Pinpoint the cell where the given text exists, returning its [X, Y] midpoint coordinate. 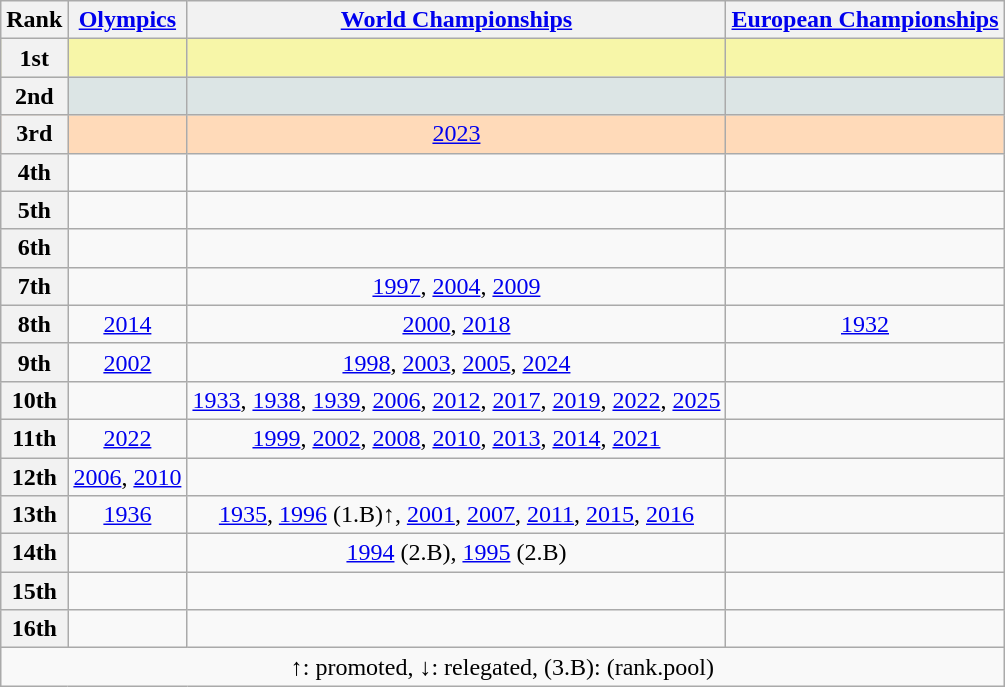
2000, 2018 [456, 324]
2022 [128, 438]
14th [34, 553]
2nd [34, 96]
1936 [128, 515]
European Championships [865, 20]
7th [34, 286]
1998, 2003, 2005, 2024 [456, 362]
13th [34, 515]
6th [34, 248]
Rank [34, 20]
3rd [34, 134]
12th [34, 477]
1932 [865, 324]
9th [34, 362]
Olympics [128, 20]
1994 (2.B), 1995 (2.B) [456, 553]
2014 [128, 324]
10th [34, 400]
11th [34, 438]
4th [34, 172]
15th [34, 591]
1933, 1938, 1939, 2006, 2012, 2017, 2019, 2022, 2025 [456, 400]
World Championships [456, 20]
1st [34, 58]
2002 [128, 362]
5th [34, 210]
1935, 1996 (1.B)↑, 2001, 2007, 2011, 2015, 2016 [456, 515]
8th [34, 324]
16th [34, 629]
1997, 2004, 2009 [456, 286]
2006, 2010 [128, 477]
2023 [456, 134]
1999, 2002, 2008, 2010, 2013, 2014, 2021 [456, 438]
↑: promoted, ↓: relegated, (3.B): (rank.pool) [502, 667]
